Scan for the cell matching the given text and deliver its [x, y] coordinate at center. 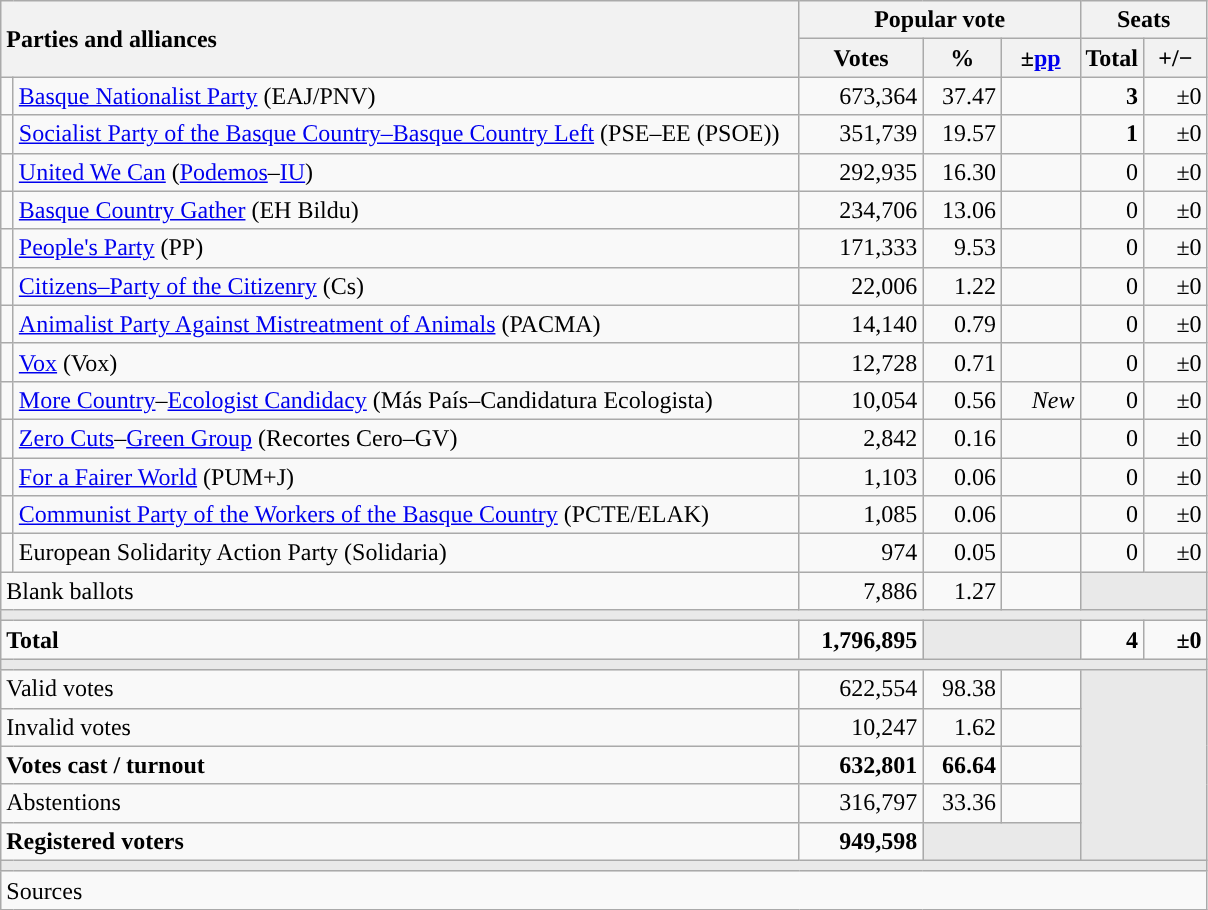
+/− [1176, 58]
13.06 [962, 210]
Parties and alliances [400, 39]
Communist Party of the Workers of the Basque Country (PCTE/ELAK) [406, 515]
351,739 [861, 134]
People's Party (PP) [406, 248]
±pp [1040, 58]
Blank ballots [400, 591]
673,364 [861, 96]
171,333 [861, 248]
0.71 [962, 362]
1,796,895 [861, 640]
33.36 [962, 803]
974 [861, 553]
Animalist Party Against Mistreatment of Animals (PACMA) [406, 324]
Valid votes [400, 689]
234,706 [861, 210]
10,054 [861, 400]
22,006 [861, 286]
1 [1112, 134]
Votes [861, 58]
7,886 [861, 591]
14,140 [861, 324]
Votes cast / turnout [400, 765]
316,797 [861, 803]
Basque Nationalist Party (EAJ/PNV) [406, 96]
66.64 [962, 765]
1.22 [962, 286]
0.05 [962, 553]
Zero Cuts–Green Group (Recortes Cero–GV) [406, 438]
9.53 [962, 248]
632,801 [861, 765]
New [1040, 400]
Basque Country Gather (EH Bildu) [406, 210]
Registered voters [400, 841]
0.79 [962, 324]
For a Fairer World (PUM+J) [406, 477]
622,554 [861, 689]
Vox (Vox) [406, 362]
949,598 [861, 841]
37.47 [962, 96]
Citizens–Party of the Citizenry (Cs) [406, 286]
19.57 [962, 134]
Socialist Party of the Basque Country–Basque Country Left (PSE–EE (PSOE)) [406, 134]
Abstentions [400, 803]
1.62 [962, 727]
0.56 [962, 400]
United We Can (Podemos–IU) [406, 172]
1.27 [962, 591]
16.30 [962, 172]
12,728 [861, 362]
4 [1112, 640]
3 [1112, 96]
Popular vote [940, 20]
Sources [604, 890]
10,247 [861, 727]
More Country–Ecologist Candidacy (Más País–Candidatura Ecologista) [406, 400]
European Solidarity Action Party (Solidaria) [406, 553]
292,935 [861, 172]
2,842 [861, 438]
1,103 [861, 477]
1,085 [861, 515]
% [962, 58]
Seats [1144, 20]
98.38 [962, 689]
0.16 [962, 438]
Invalid votes [400, 727]
